From the cell containing the given text, extract its center point as (X, Y) coordinate. 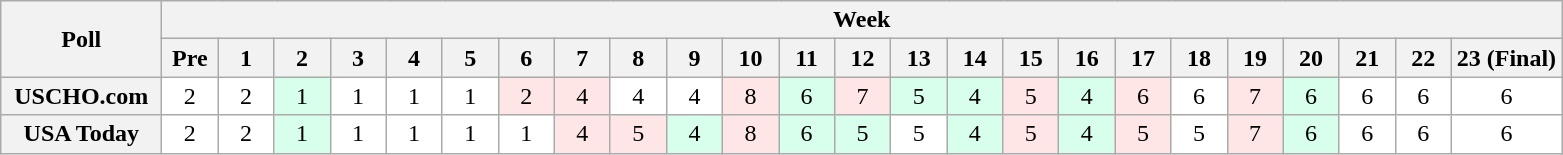
16 (1087, 58)
Poll (82, 39)
21 (1367, 58)
3 (358, 58)
Week (862, 20)
15 (1031, 58)
23 (Final) (1506, 58)
17 (1143, 58)
Pre (190, 58)
14 (975, 58)
13 (919, 58)
USCHO.com (82, 96)
9 (694, 58)
20 (1311, 58)
USA Today (82, 134)
18 (1199, 58)
12 (863, 58)
11 (806, 58)
10 (750, 58)
19 (1255, 58)
22 (1423, 58)
